Find where the given text appears and provide that cell's center as (X, Y) coordinate. 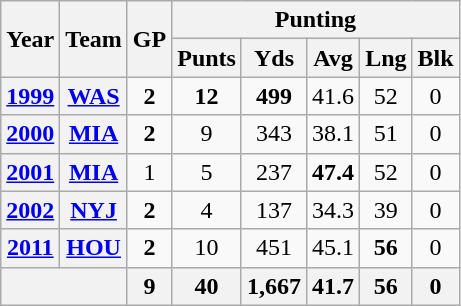
2002 (30, 210)
Punting (316, 20)
Punts (207, 58)
GP (149, 39)
45.1 (334, 248)
Year (30, 39)
47.4 (334, 172)
40 (207, 286)
343 (274, 134)
5 (207, 172)
HOU (94, 248)
12 (207, 96)
137 (274, 210)
41.7 (334, 286)
Yds (274, 58)
2000 (30, 134)
Team (94, 39)
WAS (94, 96)
34.3 (334, 210)
1,667 (274, 286)
1 (149, 172)
451 (274, 248)
Blk (436, 58)
Lng (386, 58)
237 (274, 172)
41.6 (334, 96)
499 (274, 96)
39 (386, 210)
2011 (30, 248)
1999 (30, 96)
4 (207, 210)
NYJ (94, 210)
10 (207, 248)
38.1 (334, 134)
51 (386, 134)
Avg (334, 58)
2001 (30, 172)
